Detect which cell encompasses the target text, then output its [x, y] center coordinate. 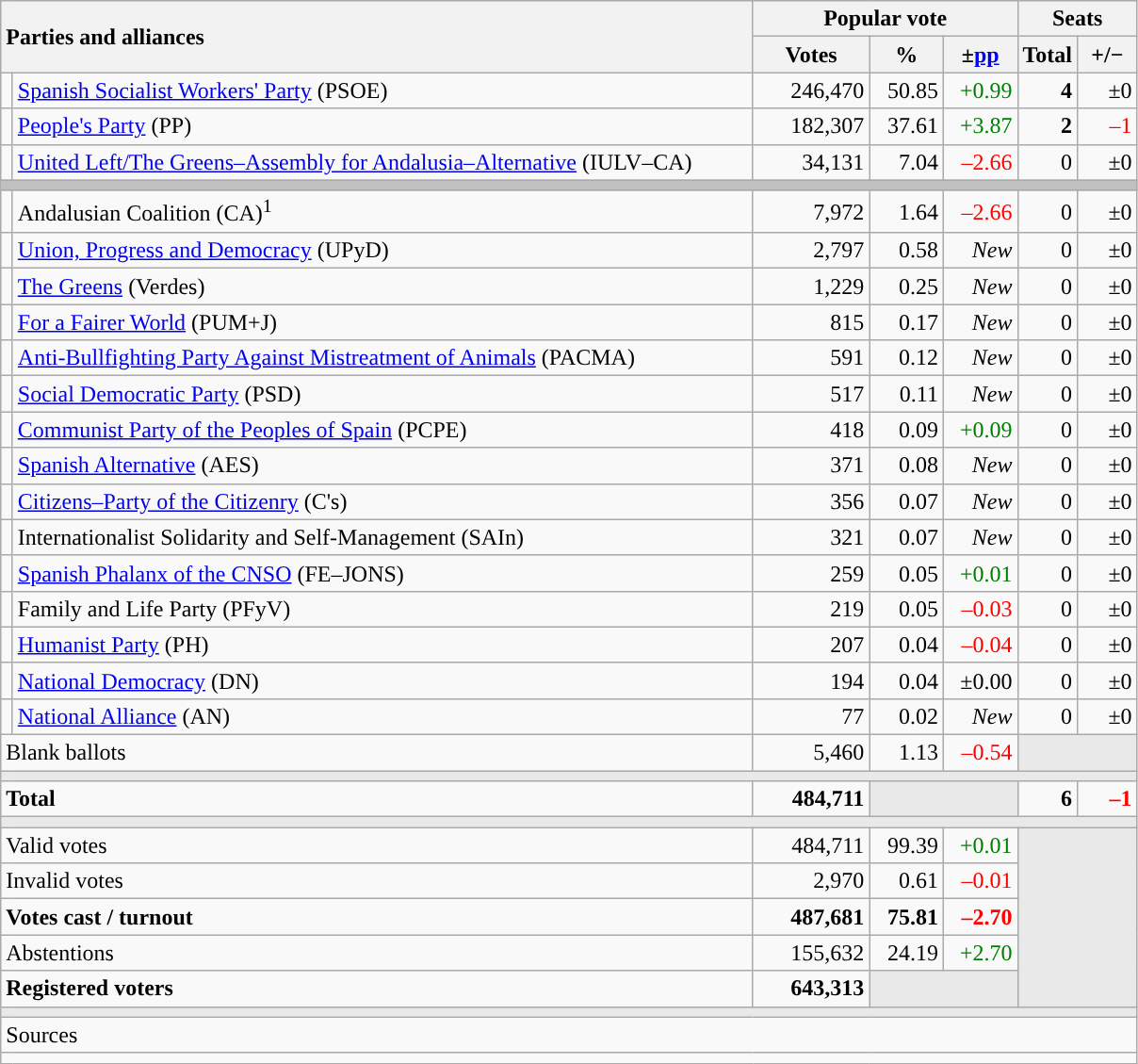
People's Party (PP) [382, 126]
356 [811, 501]
75.81 [906, 917]
194 [811, 680]
±0.00 [980, 680]
Valid votes [377, 845]
Popular vote [886, 19]
0.12 [906, 358]
Communist Party of the Peoples of Spain (PCPE) [382, 430]
2,797 [811, 251]
246,470 [811, 90]
National Democracy (DN) [382, 680]
1,229 [811, 286]
Anti-Bullfighting Party Against Mistreatment of Animals (PACMA) [382, 358]
Parties and alliances [377, 37]
5,460 [811, 753]
0.08 [906, 466]
Votes [811, 55]
4 [1048, 90]
0.25 [906, 286]
Seats [1078, 19]
National Alliance (AN) [382, 716]
+3.87 [980, 126]
182,307 [811, 126]
Blank ballots [377, 753]
207 [811, 645]
2 [1048, 126]
0.02 [906, 716]
–2.70 [980, 917]
Humanist Party (PH) [382, 645]
815 [811, 322]
259 [811, 573]
0.09 [906, 430]
2,970 [811, 881]
321 [811, 537]
Social Democratic Party (PSD) [382, 394]
0.11 [906, 394]
77 [811, 716]
Family and Life Party (PFyV) [382, 609]
–0.03 [980, 609]
418 [811, 430]
% [906, 55]
0.58 [906, 251]
219 [811, 609]
+/− [1108, 55]
37.61 [906, 126]
Citizens–Party of the Citizenry (C's) [382, 501]
Registered voters [377, 989]
United Left/The Greens–Assembly for Andalusia–Alternative (IULV–CA) [382, 162]
Votes cast / turnout [377, 917]
–0.01 [980, 881]
487,681 [811, 917]
371 [811, 466]
6 [1048, 799]
Spanish Phalanx of the CNSO (FE–JONS) [382, 573]
Sources [569, 1035]
Andalusian Coalition (CA)1 [382, 211]
155,632 [811, 953]
0.61 [906, 881]
Spanish Socialist Workers' Party (PSOE) [382, 90]
591 [811, 358]
+0.09 [980, 430]
0.17 [906, 322]
99.39 [906, 845]
Abstentions [377, 953]
Union, Progress and Democracy (UPyD) [382, 251]
For a Fairer World (PUM+J) [382, 322]
1.13 [906, 753]
–0.04 [980, 645]
1.64 [906, 211]
Invalid votes [377, 881]
+0.99 [980, 90]
–0.54 [980, 753]
24.19 [906, 953]
The Greens (Verdes) [382, 286]
643,313 [811, 989]
50.85 [906, 90]
7.04 [906, 162]
517 [811, 394]
Internationalist Solidarity and Self-Management (SAIn) [382, 537]
±pp [980, 55]
34,131 [811, 162]
+2.70 [980, 953]
7,972 [811, 211]
Spanish Alternative (AES) [382, 466]
